Locate the cell with the specified text and output its (x, y) center coordinate. 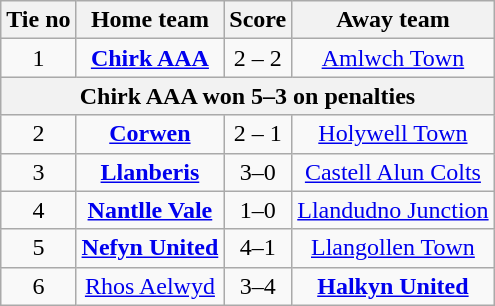
4–1 (258, 248)
Halkyn United (393, 286)
Chirk AAA won 5–3 on penalties (248, 96)
Llangollen Town (393, 248)
2 (38, 134)
Corwen (150, 134)
3–4 (258, 286)
Away team (393, 20)
6 (38, 286)
4 (38, 210)
3–0 (258, 172)
2 – 2 (258, 58)
Chirk AAA (150, 58)
1 (38, 58)
1–0 (258, 210)
Amlwch Town (393, 58)
Nantlle Vale (150, 210)
3 (38, 172)
5 (38, 248)
Nefyn United (150, 248)
Castell Alun Colts (393, 172)
Rhos Aelwyd (150, 286)
Tie no (38, 20)
Score (258, 20)
Home team (150, 20)
Llanberis (150, 172)
2 – 1 (258, 134)
Holywell Town (393, 134)
Llandudno Junction (393, 210)
